Return (X, Y) of the center of cell containing provided text 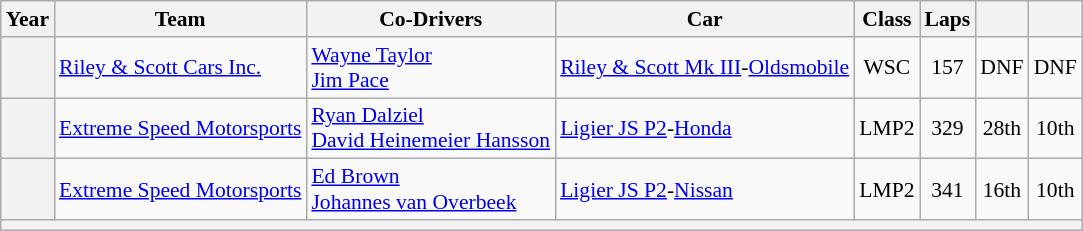
Co-Drivers (430, 19)
WSC (886, 68)
Wayne Taylor Jim Pace (430, 68)
Team (180, 19)
157 (948, 68)
Riley & Scott Cars Inc. (180, 68)
Ligier JS P2-Nissan (704, 190)
Class (886, 19)
341 (948, 190)
Riley & Scott Mk III-Oldsmobile (704, 68)
Laps (948, 19)
329 (948, 128)
Ed Brown Johannes van Overbeek (430, 190)
Year (28, 19)
28th (1002, 128)
16th (1002, 190)
Car (704, 19)
Ryan Dalziel David Heinemeier Hansson (430, 128)
Ligier JS P2-Honda (704, 128)
